Search for the cell housing the specified text and yield its [X, Y] center coordinate. 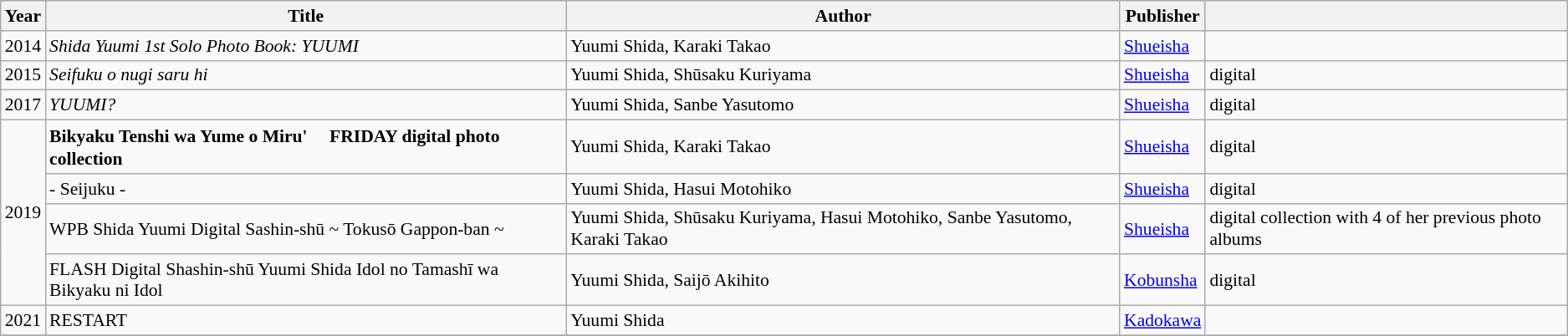
Author [843, 16]
Yuumi Shida, Saijō Akihito [843, 281]
Yuumi Shida, Shūsaku Kuriyama, Hasui Motohiko, Sanbe Yasutomo, Karaki Takao [843, 229]
Kobunsha [1162, 281]
FLASH Digital Shashin-shū Yuumi Shida Idol no Tamashī wa Bikyaku ni Idol [306, 281]
2021 [23, 321]
Publisher [1162, 16]
2019 [23, 213]
digital collection with 4 of her previous photo albums [1386, 229]
2017 [23, 105]
WPB Shida Yuumi Digital Sashin-shū ~ Tokusō Gappon-ban ~ [306, 229]
Shida Yuumi 1st Solo Photo Book: YUUMI [306, 46]
Yuumi Shida, Sanbe Yasutomo [843, 105]
Kadokawa [1162, 321]
Yuumi Shida, Shūsaku Kuriyama [843, 75]
- Seijuku - [306, 189]
RESTART [306, 321]
Yuumi Shida [843, 321]
Title [306, 16]
Yuumi Shida, Hasui Motohiko [843, 189]
Bikyaku Tenshi wa Yume o Miru' FRIDAY digital photo collection [306, 147]
YUUMI? [306, 105]
Seifuku o nugi saru hi [306, 75]
2015 [23, 75]
Year [23, 16]
2014 [23, 46]
